Detect which cell encompasses the target text, then output its [X, Y] center coordinate. 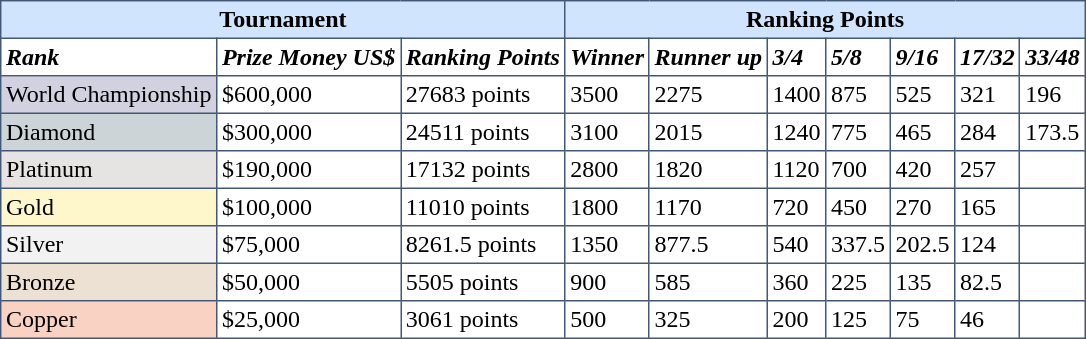
$600,000 [309, 95]
125 [858, 320]
$50,000 [309, 282]
900 [607, 282]
337.5 [858, 245]
465 [922, 132]
500 [607, 320]
1820 [708, 170]
585 [708, 282]
720 [796, 207]
3100 [607, 132]
420 [922, 170]
46 [988, 320]
Winner [607, 57]
33/48 [1052, 57]
11010 points [482, 207]
270 [922, 207]
200 [796, 320]
24511 points [482, 132]
202.5 [922, 245]
257 [988, 170]
1800 [607, 207]
3061 points [482, 320]
3/4 [796, 57]
17132 points [482, 170]
124 [988, 245]
1120 [796, 170]
Gold [109, 207]
Runner up [708, 57]
Bronze [109, 282]
Prize Money US$ [309, 57]
8261.5 points [482, 245]
135 [922, 282]
9/16 [922, 57]
450 [858, 207]
17/32 [988, 57]
321 [988, 95]
2800 [607, 170]
1400 [796, 95]
27683 points [482, 95]
700 [858, 170]
Diamond [109, 132]
325 [708, 320]
1240 [796, 132]
5505 points [482, 282]
Silver [109, 245]
$75,000 [309, 245]
2015 [708, 132]
360 [796, 282]
1350 [607, 245]
75 [922, 320]
Copper [109, 320]
$190,000 [309, 170]
173.5 [1052, 132]
World Championship [109, 95]
82.5 [988, 282]
2275 [708, 95]
Tournament [283, 20]
Platinum [109, 170]
196 [1052, 95]
3500 [607, 95]
284 [988, 132]
225 [858, 282]
$100,000 [309, 207]
525 [922, 95]
875 [858, 95]
540 [796, 245]
$300,000 [309, 132]
Rank [109, 57]
$25,000 [309, 320]
165 [988, 207]
775 [858, 132]
877.5 [708, 245]
1170 [708, 207]
5/8 [858, 57]
